For the text-containing cell, return its midpoint in (x, y) coordinate format. 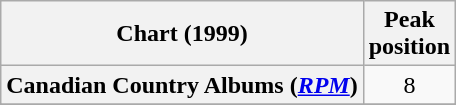
Canadian Country Albums (RPM) (182, 85)
8 (409, 85)
Peakposition (409, 34)
Chart (1999) (182, 34)
